Return (x, y) of the center of cell containing provided text 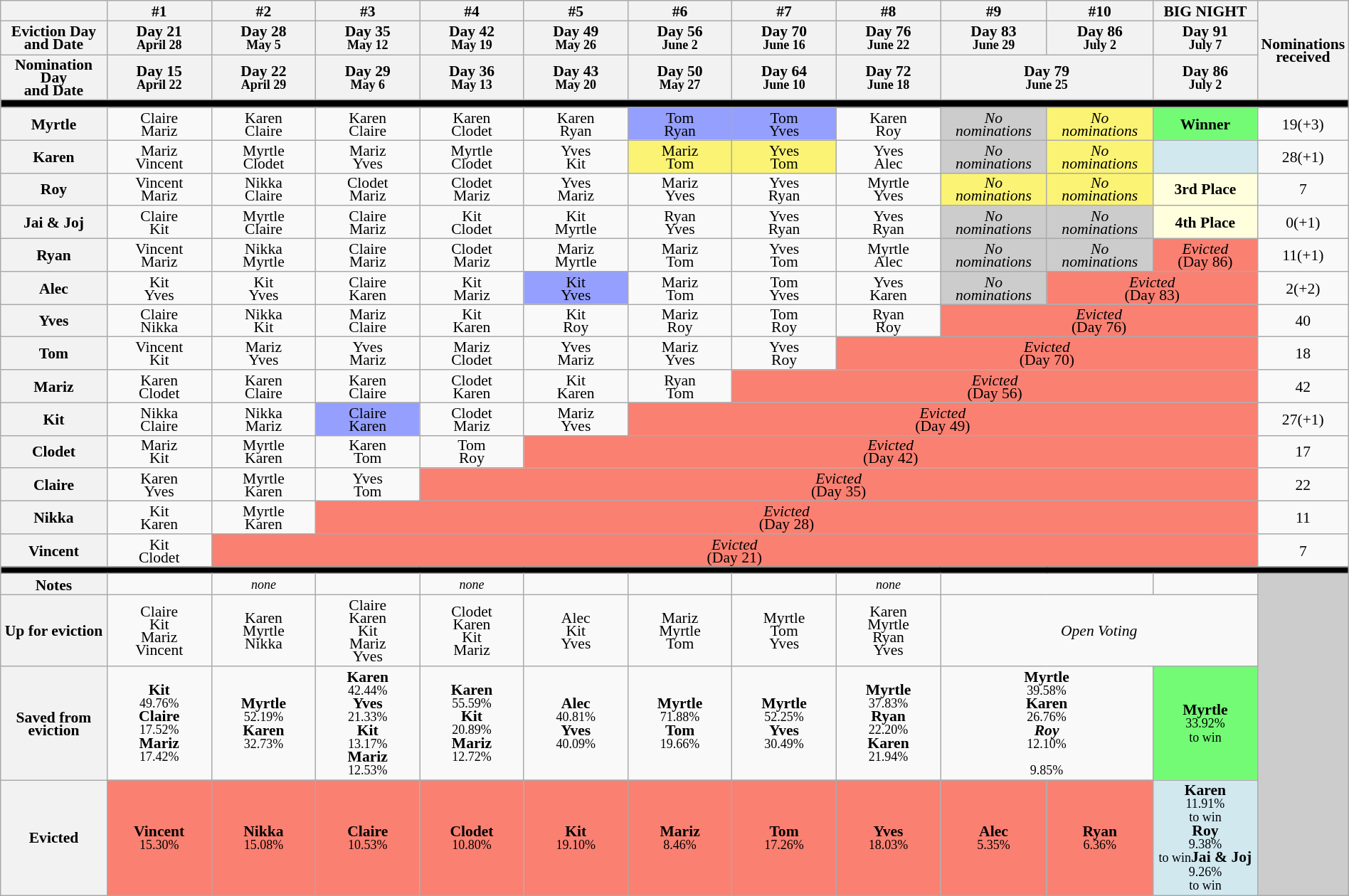
KarenYves (159, 485)
Day 36May 13 (472, 78)
Notes (54, 585)
Nomination Day and Date (54, 78)
Evicted(Day 86) (1205, 255)
#9 (993, 11)
Evicted(Day 49) (942, 419)
Yves (54, 321)
Tom (54, 353)
#8 (888, 11)
YvesRoy (784, 353)
Ryan6.36% (1100, 838)
RyanRoy (888, 321)
RyanYves (679, 223)
3rd Place (1205, 189)
Myrtle39.58%Karen26.76%Roy12.10%9.85% (1047, 723)
YvesKit (576, 156)
MarizMyrtle (576, 255)
Nikka (54, 518)
Myrtle33.92%to win (1205, 723)
Evicted(Day 28) (787, 518)
Karen55.59%Kit20.89%Mariz12.72% (472, 723)
Roy (54, 189)
42 (1303, 386)
Vincent15.30% (159, 838)
11(+1) (1303, 255)
Claire10.53% (368, 838)
Myrtle52.19%Karen32.73% (263, 723)
ClaireNikka (159, 321)
Day 83June 29 (993, 38)
Nominations received (1303, 50)
Karen (54, 156)
2(+2) (1303, 288)
MyrtleAlec (888, 255)
KarenMyrtleNikka (263, 631)
Saved from eviction (54, 723)
#10 (1100, 11)
Alec (54, 288)
Clodet (54, 452)
19(+3) (1303, 124)
27(+1) (1303, 419)
Alec5.35% (993, 838)
NikkaKit (263, 321)
BIG NIGHT (1205, 11)
Day 43May 20 (576, 78)
Evicted(Day 76) (1099, 321)
Evicted(Day 70) (1047, 353)
KarenRoy (888, 124)
ClaireKitMarizVincent (159, 631)
NikkaMyrtle (263, 255)
Open Voting (1099, 631)
MyrtleClaire (263, 223)
Evicted(Day 56) (995, 386)
VincentKit (159, 353)
MyrtleTomYves (784, 631)
Nikka15.08% (263, 838)
KitRoy (576, 321)
#7 (784, 11)
ClodetKarenKitMariz (472, 631)
#3 (368, 11)
Karen42.44%Yves21.33%Kit13.17%Mariz12.53% (368, 723)
Evicted(Day 42) (891, 452)
28(+1) (1303, 156)
18 (1303, 353)
Myrtle71.88%Tom19.66% (679, 723)
Tom17.26% (784, 838)
11 (1303, 518)
KitMariz (472, 288)
Day 35May 12 (368, 38)
YvesKaren (888, 288)
#4 (472, 11)
Yves18.03% (888, 838)
0(+1) (1303, 223)
MyrtleYves (888, 189)
40 (1303, 321)
NikkaMariz (263, 419)
#1 (159, 11)
Day 56June 2 (679, 38)
Karen11.91%to winRoy9.38%to winJai & Joj9.26%to win (1205, 838)
KarenRyan (576, 124)
#2 (263, 11)
Day 50May 27 (679, 78)
Day 76June 22 (888, 38)
Day 15April 22 (159, 78)
Myrtle (54, 124)
KarenMyrtleRyanYves (888, 631)
RyanTom (679, 386)
Mariz (54, 386)
KarenTom (368, 452)
MarizKit (159, 452)
22 (1303, 485)
MarizMyrtleTom (679, 631)
MarizRoy (679, 321)
Alec40.81%Yves40.09% (576, 723)
Claire (54, 485)
Clodet10.80% (472, 838)
KitMyrtle (576, 223)
Evicted(Day 83) (1152, 288)
MarizClodet (472, 353)
ClodetKaren (472, 386)
Kit19.10% (576, 838)
MarizClaire (368, 321)
Winner (1205, 124)
Kit (54, 419)
Evicted(Day 21) (734, 550)
Vincent (54, 550)
Day 21April 28 (159, 38)
YvesAlec (888, 156)
#6 (679, 11)
MarizVincent (159, 156)
ClaireKit (159, 223)
Day 22April 29 (263, 78)
Ryan (54, 255)
Day 28May 5 (263, 38)
ClaireKarenKitMarizYves (368, 631)
Evicted (54, 838)
Mariz8.46% (679, 838)
AlecKitYves (576, 631)
Day 70June 16 (784, 38)
Myrtle37.83%Ryan22.20%Karen21.94% (888, 723)
Day 64June 10 (784, 78)
Evicted(Day 35) (839, 485)
Jai & Joj (54, 223)
Day 91July 7 (1205, 38)
Day 79June 25 (1047, 78)
Day 49May 26 (576, 38)
Eviction Day and Date (54, 38)
Day 42May 19 (472, 38)
TomRyan (679, 124)
Myrtle52.25%Yves30.49% (784, 723)
4th Place (1205, 223)
Day 72June 18 (888, 78)
Day 29May 6 (368, 78)
17 (1303, 452)
#5 (576, 11)
Up for eviction (54, 631)
Kit49.76%Claire17.52%Mariz17.42% (159, 723)
